Output the (X, Y) coordinate of the center of the cell containing the given text.  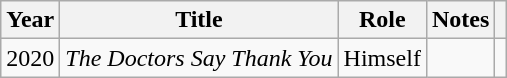
Title (199, 20)
Role (382, 20)
Himself (382, 58)
Notes (460, 20)
Year (30, 20)
2020 (30, 58)
The Doctors Say Thank You (199, 58)
